Identify which cell holds the provided text, then report its [X, Y] central coordinate. 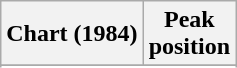
Peak position [189, 34]
Chart (1984) [72, 34]
